Capture the cell that displays the provided text and extract its (x, y) central coordinate. 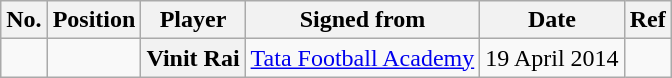
No. (24, 20)
Ref (648, 20)
Tata Football Academy (362, 58)
19 April 2014 (552, 58)
Player (193, 20)
Date (552, 20)
Position (94, 20)
Signed from (362, 20)
Vinit Rai (193, 58)
